For the text-containing cell, return its midpoint in [x, y] coordinate format. 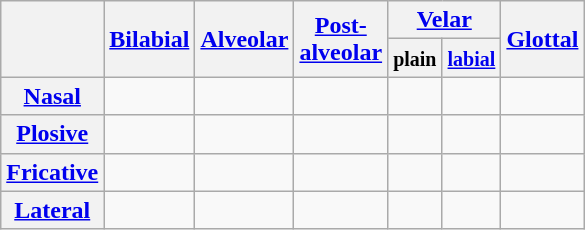
Post-alveolar [341, 39]
plain [415, 58]
Plosive [52, 134]
Glottal [542, 39]
labial [472, 58]
Velar [444, 20]
Lateral [52, 210]
Nasal [52, 96]
Bilabial [150, 39]
Alveolar [244, 39]
Fricative [52, 172]
